Provide the (X, Y) coordinate of the cell's center where the given text is located.  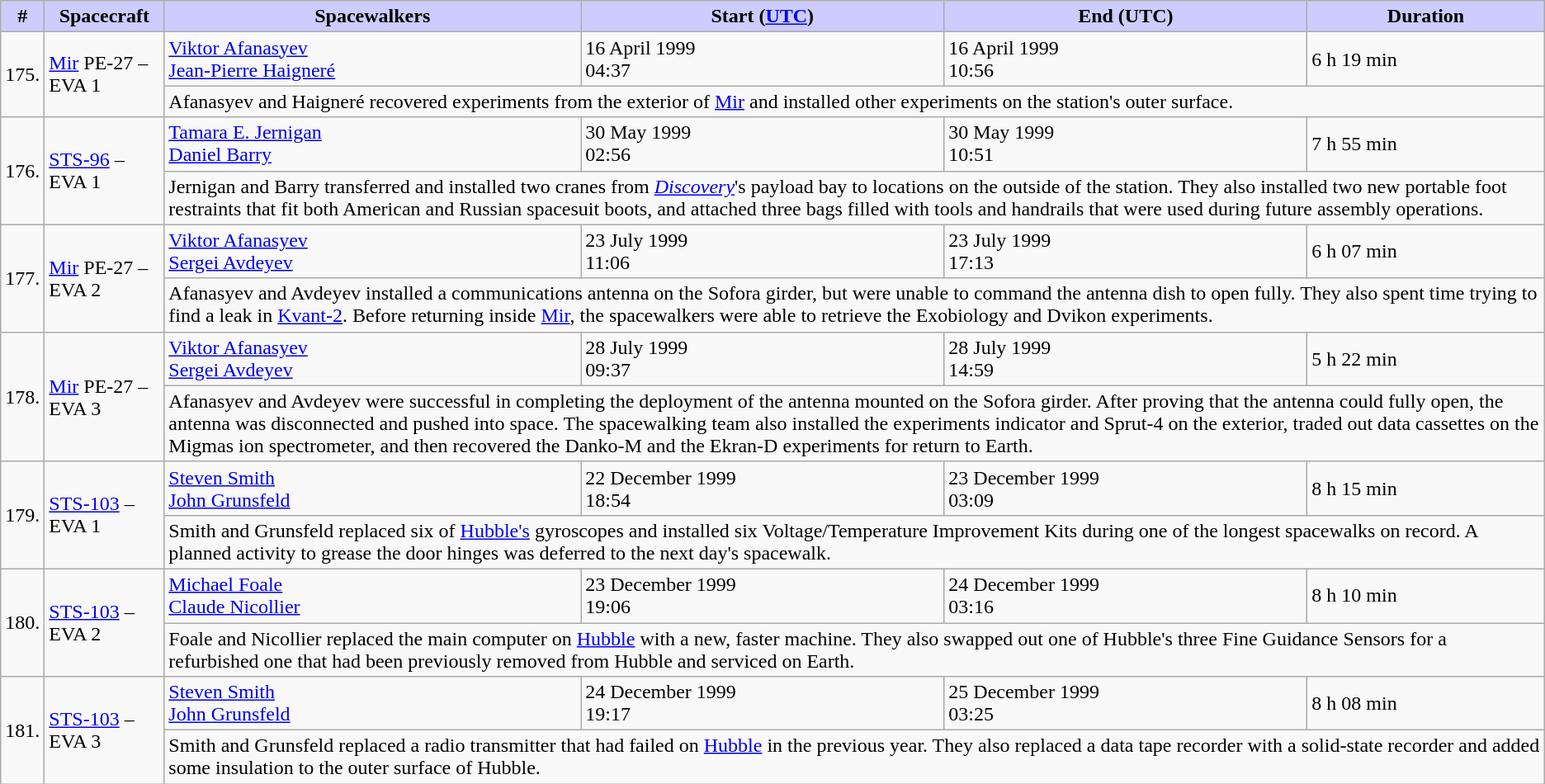
23 July 199911:06 (763, 251)
Michael Foale Claude Nicollier (373, 596)
23 December 199919:06 (763, 596)
STS-103 – EVA 2 (104, 622)
179. (23, 515)
16 April 199910:56 (1126, 59)
24 December 199903:16 (1126, 596)
Tamara E. Jernigan Daniel Barry (373, 144)
End (UTC) (1126, 17)
Mir PE-27 – EVA 2 (104, 278)
22 December 199918:54 (763, 489)
5 h 22 min (1426, 358)
23 December 199903:09 (1126, 489)
175. (23, 74)
STS-103 – EVA 3 (104, 730)
180. (23, 622)
30 May 199902:56 (763, 144)
7 h 55 min (1426, 144)
8 h 15 min (1426, 489)
178. (23, 396)
8 h 08 min (1426, 703)
Start (UTC) (763, 17)
Afanasyev and Haigneré recovered experiments from the exterior of Mir and installed other experiments on the station's outer surface. (854, 102)
STS-96 – EVA 1 (104, 171)
Viktor Afanasyev Jean-Pierre Haigneré (373, 59)
6 h 07 min (1426, 251)
176. (23, 171)
6 h 19 min (1426, 59)
30 May 199910:51 (1126, 144)
Spacecraft (104, 17)
Spacewalkers (373, 17)
8 h 10 min (1426, 596)
Duration (1426, 17)
# (23, 17)
28 July 199914:59 (1126, 358)
177. (23, 278)
181. (23, 730)
STS-103 – EVA 1 (104, 515)
25 December 199903:25 (1126, 703)
Mir PE-27 – EVA 1 (104, 74)
28 July 199909:37 (763, 358)
16 April 199904:37 (763, 59)
23 July 199917:13 (1126, 251)
24 December 199919:17 (763, 703)
Mir PE-27 – EVA 3 (104, 396)
